Provide the [X, Y] coordinate of the cell's center where the given text is located.  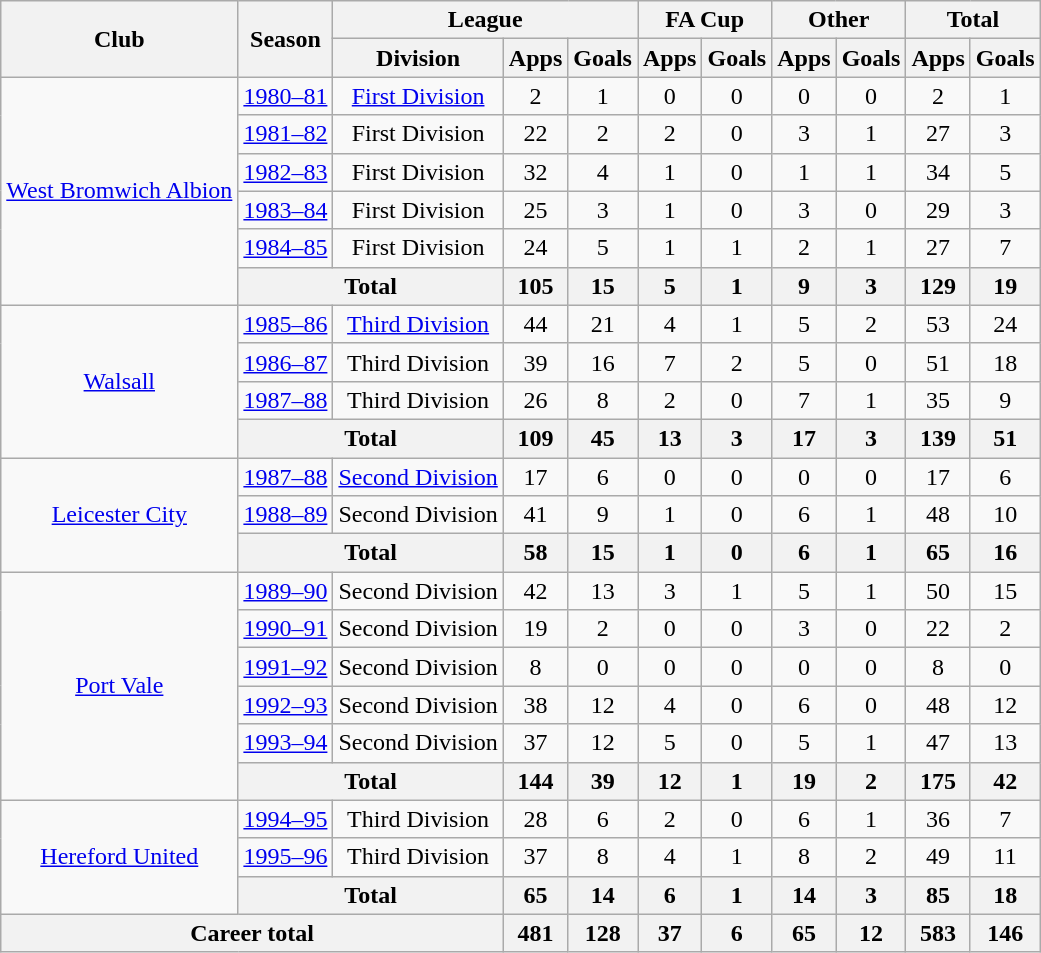
1991–92 [286, 667]
53 [938, 324]
1990–91 [286, 629]
44 [535, 324]
105 [535, 286]
139 [938, 438]
1983–84 [286, 210]
Hereford United [120, 857]
36 [938, 819]
49 [938, 857]
47 [938, 743]
45 [603, 438]
58 [535, 553]
129 [938, 286]
1994–95 [286, 819]
29 [938, 210]
32 [535, 172]
West Bromwich Albion [120, 191]
Port Vale [120, 686]
26 [535, 400]
Season [286, 39]
1995–96 [286, 857]
38 [535, 705]
1985–86 [286, 324]
85 [938, 895]
175 [938, 781]
25 [535, 210]
Other [839, 20]
League [486, 20]
Walsall [120, 381]
10 [1005, 515]
1984–85 [286, 248]
Leicester City [120, 515]
FA Cup [705, 20]
1986–87 [286, 362]
11 [1005, 857]
481 [535, 933]
1992–93 [286, 705]
21 [603, 324]
28 [535, 819]
34 [938, 172]
Career total [252, 933]
146 [1005, 933]
583 [938, 933]
1989–90 [286, 591]
Division [418, 58]
1982–83 [286, 172]
50 [938, 591]
41 [535, 515]
144 [535, 781]
1980–81 [286, 96]
35 [938, 400]
1988–89 [286, 515]
1993–94 [286, 743]
109 [535, 438]
128 [603, 933]
Club [120, 39]
1981–82 [286, 134]
